Detect which cell encompasses the target text, then output its (X, Y) center coordinate. 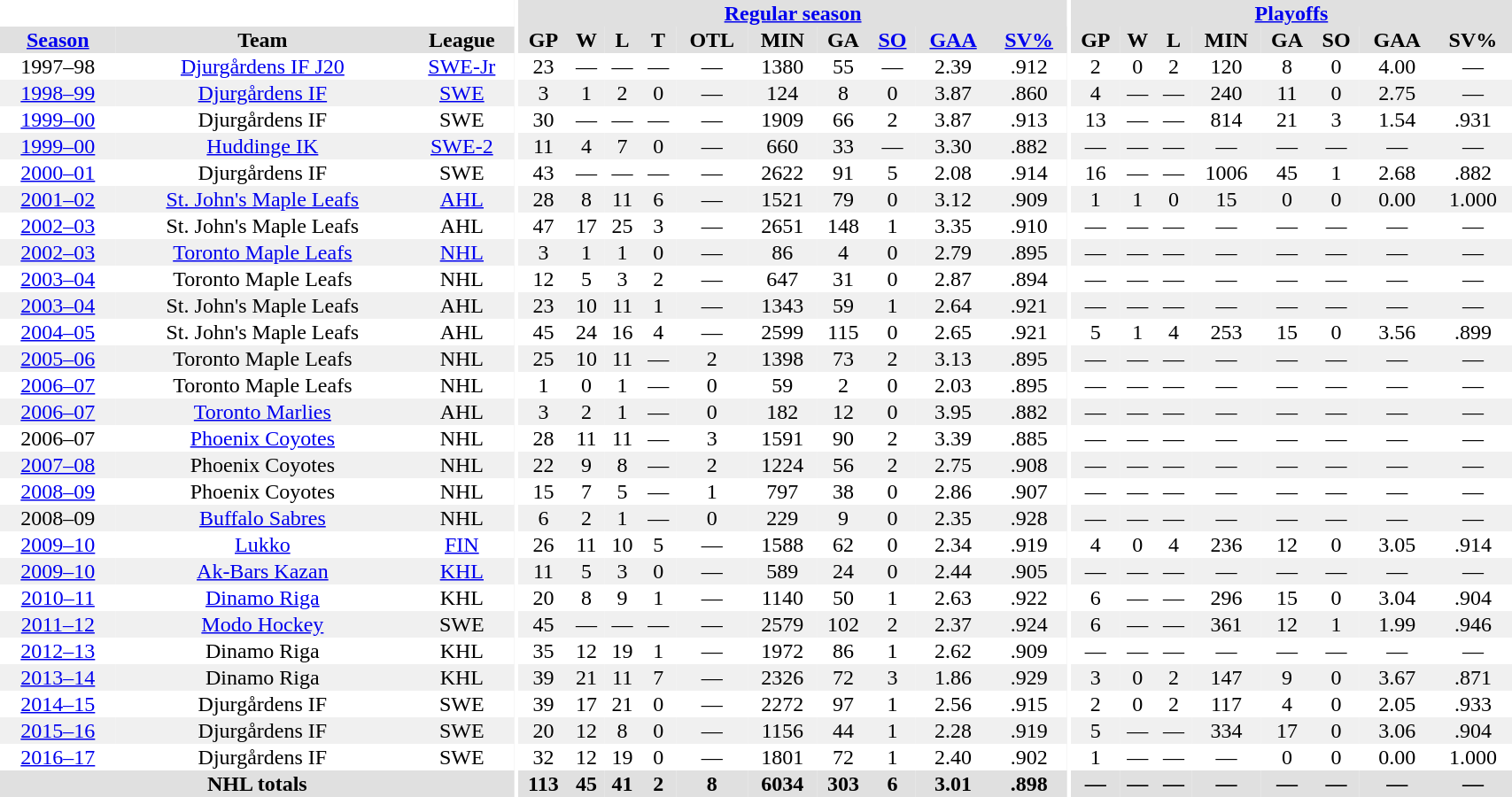
2014–15 (58, 704)
647 (783, 279)
814 (1226, 120)
FIN (462, 545)
97 (843, 704)
.899 (1474, 332)
115 (843, 332)
.910 (1029, 226)
35 (544, 651)
2622 (783, 173)
SWE-2 (462, 146)
2.03 (953, 385)
1909 (783, 120)
31 (843, 279)
2.37 (953, 624)
147 (1226, 677)
124 (783, 93)
Season (58, 40)
.928 (1029, 518)
56 (843, 465)
3.13 (953, 359)
Ak-Bars Kazan (262, 571)
2272 (783, 704)
3.06 (1398, 731)
2.35 (953, 518)
2.79 (953, 252)
2.63 (953, 598)
.902 (1029, 757)
2.62 (953, 651)
.913 (1029, 120)
2005–06 (58, 359)
229 (783, 518)
Team (262, 40)
33 (843, 146)
2011–12 (58, 624)
.924 (1029, 624)
.915 (1029, 704)
.898 (1029, 784)
117 (1226, 704)
102 (843, 624)
3.35 (953, 226)
Djurgårdens IF J20 (262, 66)
79 (843, 199)
1140 (783, 598)
1.99 (1398, 624)
1.54 (1398, 120)
32 (544, 757)
41 (622, 784)
3.05 (1398, 545)
50 (843, 598)
1156 (783, 731)
660 (783, 146)
2.68 (1398, 173)
1224 (783, 465)
120 (1226, 66)
.912 (1029, 66)
2.08 (953, 173)
.931 (1474, 120)
47 (544, 226)
797 (783, 491)
T (659, 40)
2015–16 (58, 731)
2001–02 (58, 199)
3.12 (953, 199)
334 (1226, 731)
240 (1226, 93)
3.01 (953, 784)
296 (1226, 598)
2000–01 (58, 173)
236 (1226, 545)
2.28 (953, 731)
2013–14 (58, 677)
.860 (1029, 93)
26 (544, 545)
2326 (783, 677)
2.86 (953, 491)
Lukko (262, 545)
38 (843, 491)
2.34 (953, 545)
OTL (712, 40)
3.30 (953, 146)
1998–99 (58, 93)
2.44 (953, 571)
Playoffs (1291, 13)
30 (544, 120)
148 (843, 226)
.905 (1029, 571)
2012–13 (58, 651)
113 (544, 784)
62 (843, 545)
3.04 (1398, 598)
22 (544, 465)
1398 (783, 359)
NHL totals (257, 784)
Huddinge IK (262, 146)
2.64 (953, 306)
66 (843, 120)
.885 (1029, 438)
91 (843, 173)
2.39 (953, 66)
2579 (783, 624)
55 (843, 66)
2007–08 (58, 465)
182 (783, 412)
2.05 (1398, 704)
2.56 (953, 704)
Toronto Marlies (262, 412)
1972 (783, 651)
1006 (1226, 173)
1588 (783, 545)
1591 (783, 438)
1.86 (953, 677)
3.95 (953, 412)
4.00 (1398, 66)
Modo Hockey (262, 624)
.908 (1029, 465)
3.39 (953, 438)
SWE-Jr (462, 66)
361 (1226, 624)
.894 (1029, 279)
2.65 (953, 332)
1380 (783, 66)
.922 (1029, 598)
3.56 (1398, 332)
44 (843, 731)
League (462, 40)
43 (544, 173)
2.40 (953, 757)
2010–11 (58, 598)
1997–98 (58, 66)
303 (843, 784)
6034 (783, 784)
Regular season (793, 13)
253 (1226, 332)
2599 (783, 332)
.933 (1474, 704)
.907 (1029, 491)
1801 (783, 757)
3.67 (1398, 677)
Buffalo Sabres (262, 518)
1521 (783, 199)
2651 (783, 226)
.929 (1029, 677)
1343 (783, 306)
.871 (1474, 677)
2.87 (953, 279)
589 (783, 571)
.946 (1474, 624)
2016–17 (58, 757)
73 (843, 359)
90 (843, 438)
13 (1097, 120)
2004–05 (58, 332)
